Search for the cell housing the specified text and yield its [x, y] center coordinate. 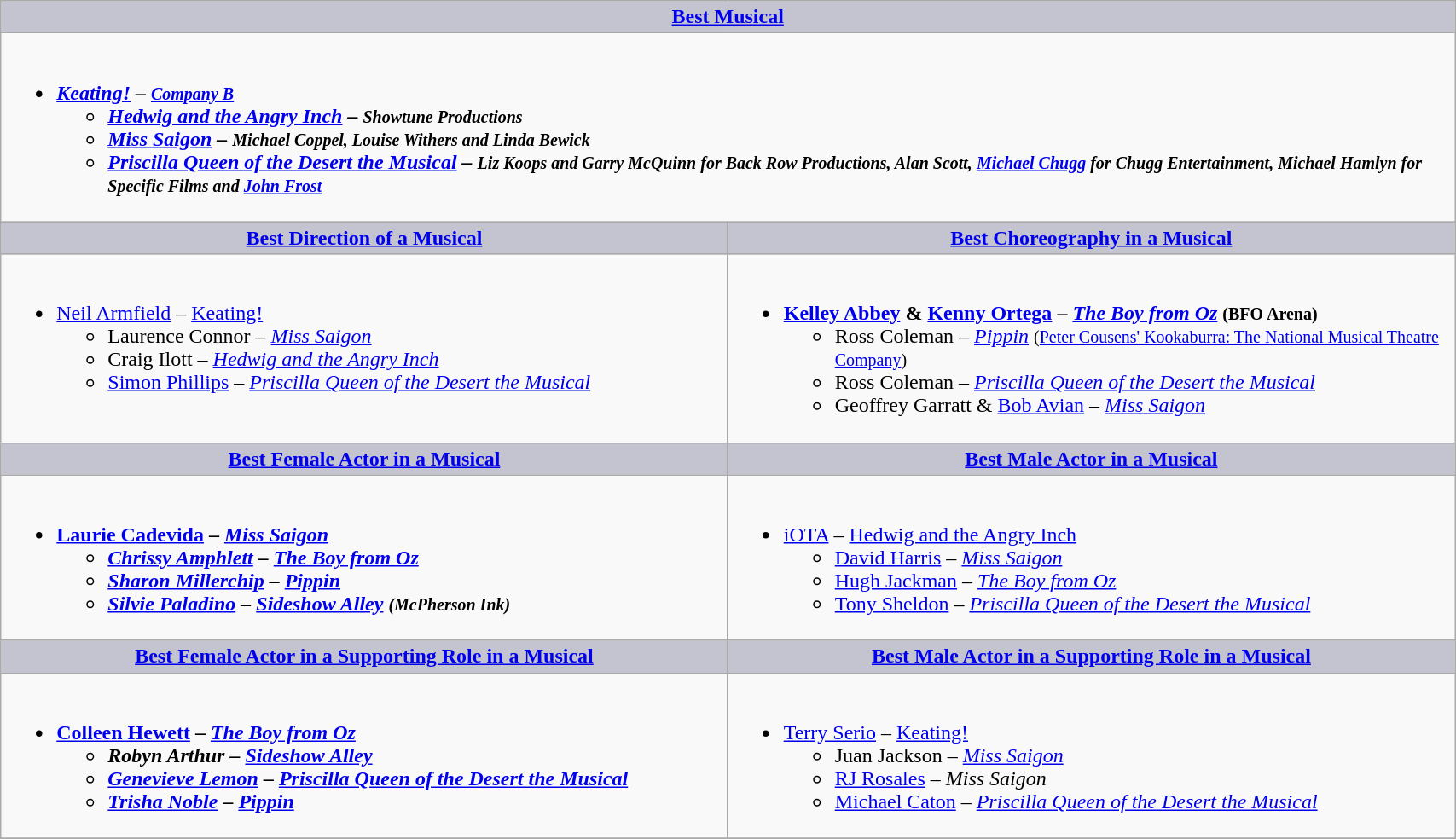
Colleen Hewett – The Boy from OzRobyn Arthur – Sideshow AlleyGenevieve Lemon – Priscilla Queen of the Desert the MusicalTrisha Noble – Pippin [364, 755]
Best Male Actor in a Supporting Role in a Musical [1091, 657]
iOTA – Hedwig and the Angry InchDavid Harris – Miss SaigonHugh Jackman – The Boy from OzTony Sheldon – Priscilla Queen of the Desert the Musical [1091, 558]
Terry Serio – Keating!Juan Jackson – Miss SaigonRJ Rosales – Miss SaigonMichael Caton – Priscilla Queen of the Desert the Musical [1091, 755]
Best Female Actor in a Supporting Role in a Musical [364, 657]
Best Male Actor in a Musical [1091, 459]
Best Direction of a Musical [364, 238]
Best Female Actor in a Musical [364, 459]
Best Choreography in a Musical [1091, 238]
Best Musical [728, 17]
Laurie Cadevida – Miss SaigonChrissy Amphlett – The Boy from OzSharon Millerchip – PippinSilvie Paladino – Sideshow Alley (McPherson Ink) [364, 558]
